For the text-containing cell, return its midpoint in [X, Y] coordinate format. 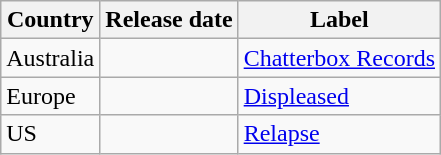
US [50, 134]
Australia [50, 58]
Displeased [339, 96]
Relapse [339, 134]
Label [339, 20]
Chatterbox Records [339, 58]
Country [50, 20]
Release date [169, 20]
Europe [50, 96]
